Determine the [X, Y] coordinate at the center of the cell enclosing the given text.  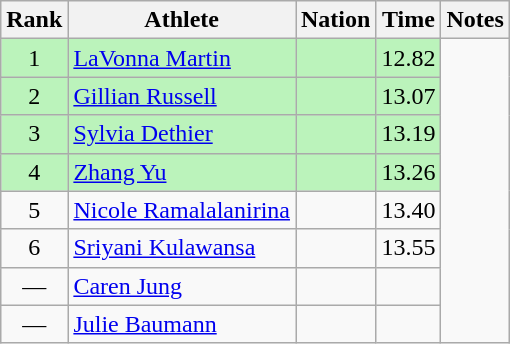
Gillian Russell [182, 96]
Athlete [182, 20]
6 [34, 248]
Sylvia Dethier [182, 134]
Rank [34, 20]
5 [34, 210]
Nicole Ramalalanirina [182, 210]
LaVonna Martin [182, 58]
1 [34, 58]
Time [408, 20]
Nation [336, 20]
4 [34, 172]
Sriyani Kulawansa [182, 248]
3 [34, 134]
Caren Jung [182, 286]
Notes [475, 20]
Zhang Yu [182, 172]
13.07 [408, 96]
13.55 [408, 248]
Julie Baumann [182, 324]
13.26 [408, 172]
13.19 [408, 134]
13.40 [408, 210]
2 [34, 96]
12.82 [408, 58]
